Pinpoint the cell where the given text exists, returning its [x, y] midpoint coordinate. 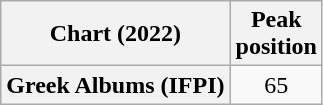
65 [276, 85]
Greek Albums (IFPI) [116, 85]
Peakposition [276, 34]
Chart (2022) [116, 34]
